Extract the (X, Y) coordinate from the center of the cell holding the provided text.  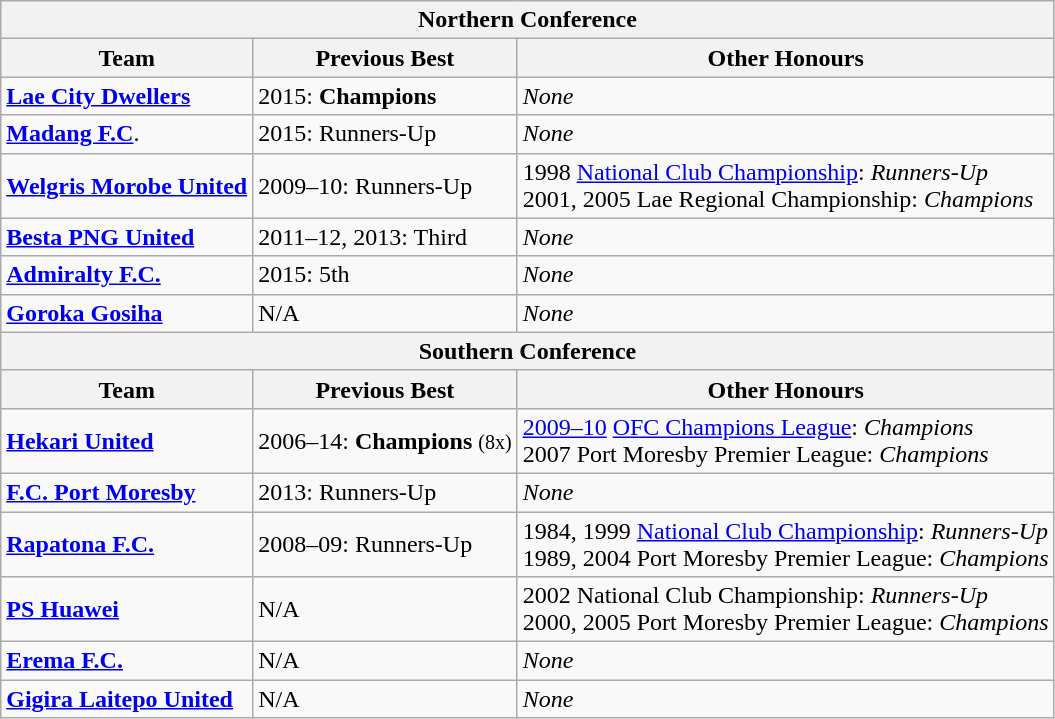
2015: Champions (385, 96)
Welgris Morobe United (127, 186)
2013: Runners-Up (385, 492)
Southern Conference (528, 351)
2008–09: Runners-Up (385, 544)
2002 National Club Championship: Runners-Up2000, 2005 Port Moresby Premier League: Champions (786, 610)
Admiralty F.C. (127, 275)
2015: Runners-Up (385, 134)
Madang F.C. (127, 134)
F.C. Port Moresby (127, 492)
PS Huawei (127, 610)
Northern Conference (528, 20)
2009–10: Runners-Up (385, 186)
1998 National Club Championship: Runners-Up2001, 2005 Lae Regional Championship: Champions (786, 186)
Erema F.C. (127, 661)
2015: 5th (385, 275)
2006–14: Champions (8x) (385, 440)
Lae City Dwellers (127, 96)
Hekari United (127, 440)
Rapatona F.C. (127, 544)
1984, 1999 National Club Championship: Runners-Up1989, 2004 Port Moresby Premier League: Champions (786, 544)
2011–12, 2013: Third (385, 237)
Goroka Gosiha (127, 313)
2009–10 OFC Champions League: Champions2007 Port Moresby Premier League: Champions (786, 440)
Gigira Laitepo United (127, 699)
Besta PNG United (127, 237)
